Locate the cell with the specified text and output its [x, y] center coordinate. 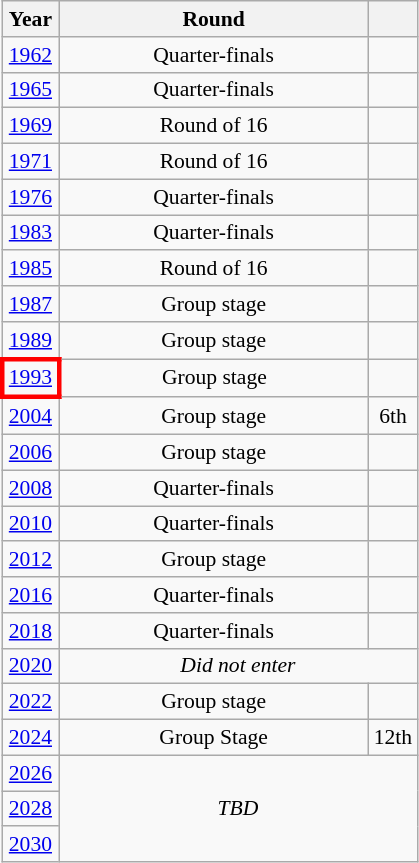
1989 [30, 340]
2004 [30, 416]
2006 [30, 453]
2010 [30, 524]
2026 [30, 773]
1993 [30, 378]
Group Stage [214, 738]
2028 [30, 809]
1965 [30, 90]
1985 [30, 269]
2008 [30, 488]
2012 [30, 560]
1987 [30, 304]
Round [214, 19]
2022 [30, 702]
2030 [30, 845]
1969 [30, 126]
Did not enter [238, 666]
2018 [30, 631]
1962 [30, 55]
6th [394, 416]
Year [30, 19]
1983 [30, 233]
2024 [30, 738]
1971 [30, 162]
12th [394, 738]
2016 [30, 595]
2020 [30, 666]
TBD [238, 808]
1976 [30, 197]
